Scan for the cell matching the given text and deliver its [x, y] coordinate at center. 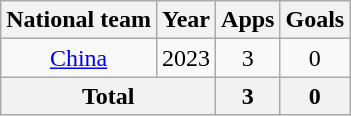
China [79, 58]
Goals [315, 20]
Apps [248, 20]
2023 [186, 58]
Total [108, 96]
National team [79, 20]
Year [186, 20]
